Search for the cell housing the specified text and yield its [X, Y] center coordinate. 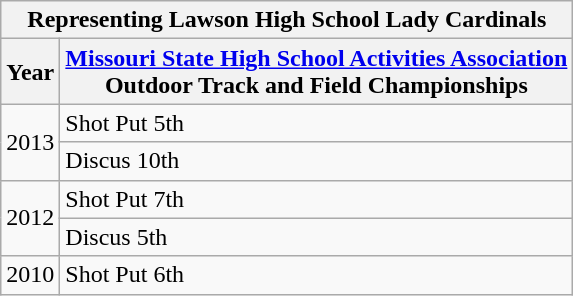
Representing Lawson High School Lady Cardinals [287, 20]
Discus 10th [316, 161]
2013 [30, 142]
2010 [30, 275]
Shot Put 6th [316, 275]
Missouri State High School Activities AssociationOutdoor Track and Field Championships [316, 72]
Discus 5th [316, 237]
Shot Put 7th [316, 199]
2012 [30, 218]
Shot Put 5th [316, 123]
Year [30, 72]
